Pinpoint the cell where the given text exists, returning its (X, Y) midpoint coordinate. 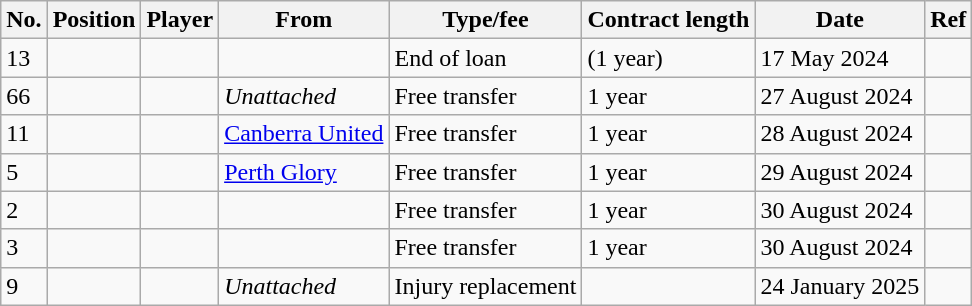
27 August 2024 (840, 96)
End of loan (486, 58)
Injury replacement (486, 286)
3 (24, 248)
Date (840, 20)
29 August 2024 (840, 172)
17 May 2024 (840, 58)
No. (24, 20)
11 (24, 134)
(1 year) (668, 58)
Ref (948, 20)
From (304, 20)
9 (24, 286)
28 August 2024 (840, 134)
66 (24, 96)
5 (24, 172)
Player (180, 20)
24 January 2025 (840, 286)
Canberra United (304, 134)
13 (24, 58)
2 (24, 210)
Position (94, 20)
Perth Glory (304, 172)
Type/fee (486, 20)
Contract length (668, 20)
